From the cell containing the given text, extract its center point as [X, Y] coordinate. 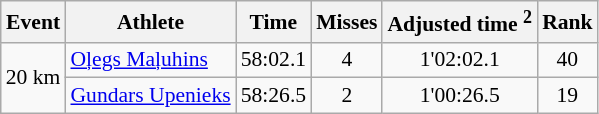
58:26.5 [274, 96]
1'00:26.5 [460, 96]
Gundars Upenieks [150, 96]
Time [274, 22]
58:02.1 [274, 60]
Event [34, 22]
Oļegs Maļuhins [150, 60]
19 [568, 96]
40 [568, 60]
4 [346, 60]
Adjusted time 2 [460, 22]
2 [346, 96]
20 km [34, 78]
Athlete [150, 22]
Misses [346, 22]
1'02:02.1 [460, 60]
Rank [568, 22]
